Pinpoint the cell where the given text exists, returning its [X, Y] midpoint coordinate. 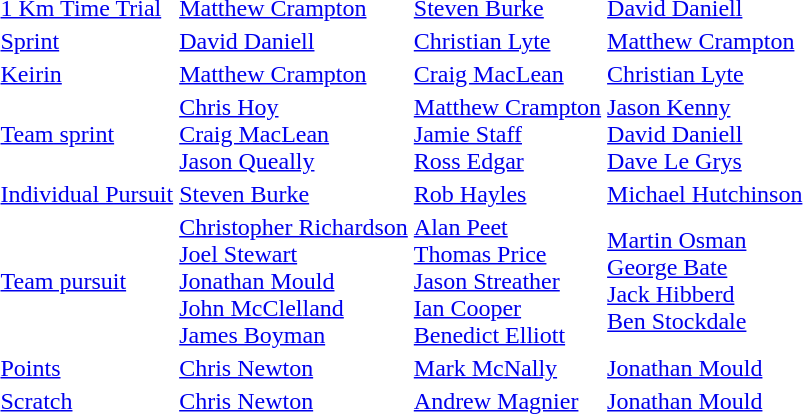
Steven Burke [294, 194]
Mark McNally [507, 368]
Alan Peet Thomas Price Jason Streather Ian Cooper Benedict Elliott [507, 281]
Matthew Crampton [294, 74]
Chris Hoy Craig MacLean Jason Queally [294, 134]
Christian Lyte [507, 41]
Rob Hayles [507, 194]
Chris Newton [294, 368]
Christopher Richardson Joel Stewart Jonathan Mould John McClelland James Boyman [294, 281]
David Daniell [294, 41]
Matthew Crampton Jamie Staff Ross Edgar [507, 134]
Craig MacLean [507, 74]
